Provide the (x, y) coordinate of the cell's center where the given text is located.  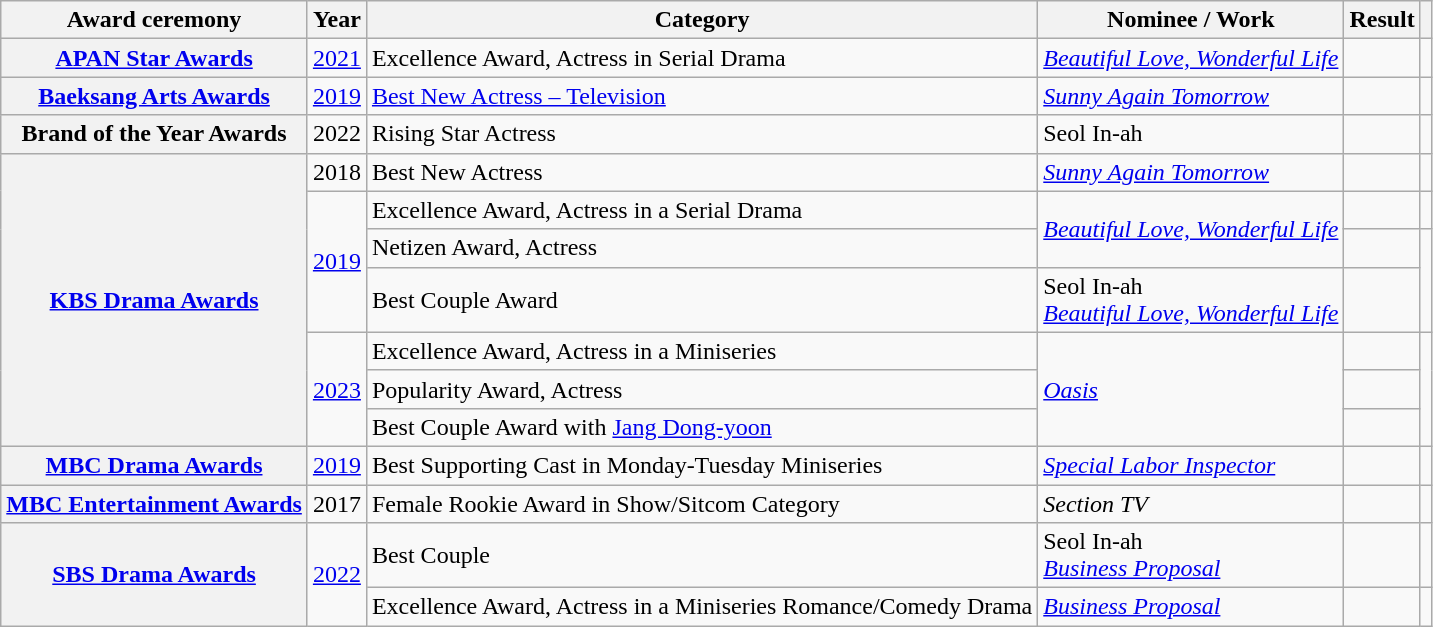
KBS Drama Awards (154, 300)
Business Proposal (1191, 607)
Excellence Award, Actress in a Serial Drama (702, 210)
Best Couple (702, 556)
Section TV (1191, 503)
Excellence Award, Actress in a Miniseries Romance/Comedy Drama (702, 607)
Excellence Award, Actress in a Miniseries (702, 351)
2018 (336, 172)
Year (336, 20)
Best New Actress – Television (702, 96)
Seol In-ah Beautiful Love, Wonderful Life (1191, 300)
Popularity Award, Actress (702, 389)
Female Rookie Award in Show/Sitcom Category (702, 503)
Category (702, 20)
2023 (336, 389)
Award ceremony (154, 20)
Result (1382, 20)
Baeksang Arts Awards (154, 96)
2021 (336, 58)
Rising Star Actress (702, 134)
Best Couple Award with Jang Dong-yoon (702, 427)
APAN Star Awards (154, 58)
MBC Drama Awards (154, 465)
Best Supporting Cast in Monday-Tuesday Miniseries (702, 465)
Oasis (1191, 389)
Seol In-ah Business Proposal (1191, 556)
2017 (336, 503)
Special Labor Inspector (1191, 465)
Best New Actress (702, 172)
Nominee / Work (1191, 20)
Best Couple Award (702, 300)
Brand of the Year Awards (154, 134)
Netizen Award, Actress (702, 248)
Excellence Award, Actress in Serial Drama (702, 58)
Seol In-ah (1191, 134)
SBS Drama Awards (154, 574)
MBC Entertainment Awards (154, 503)
